Scan for the cell matching the given text and deliver its (X, Y) coordinate at center. 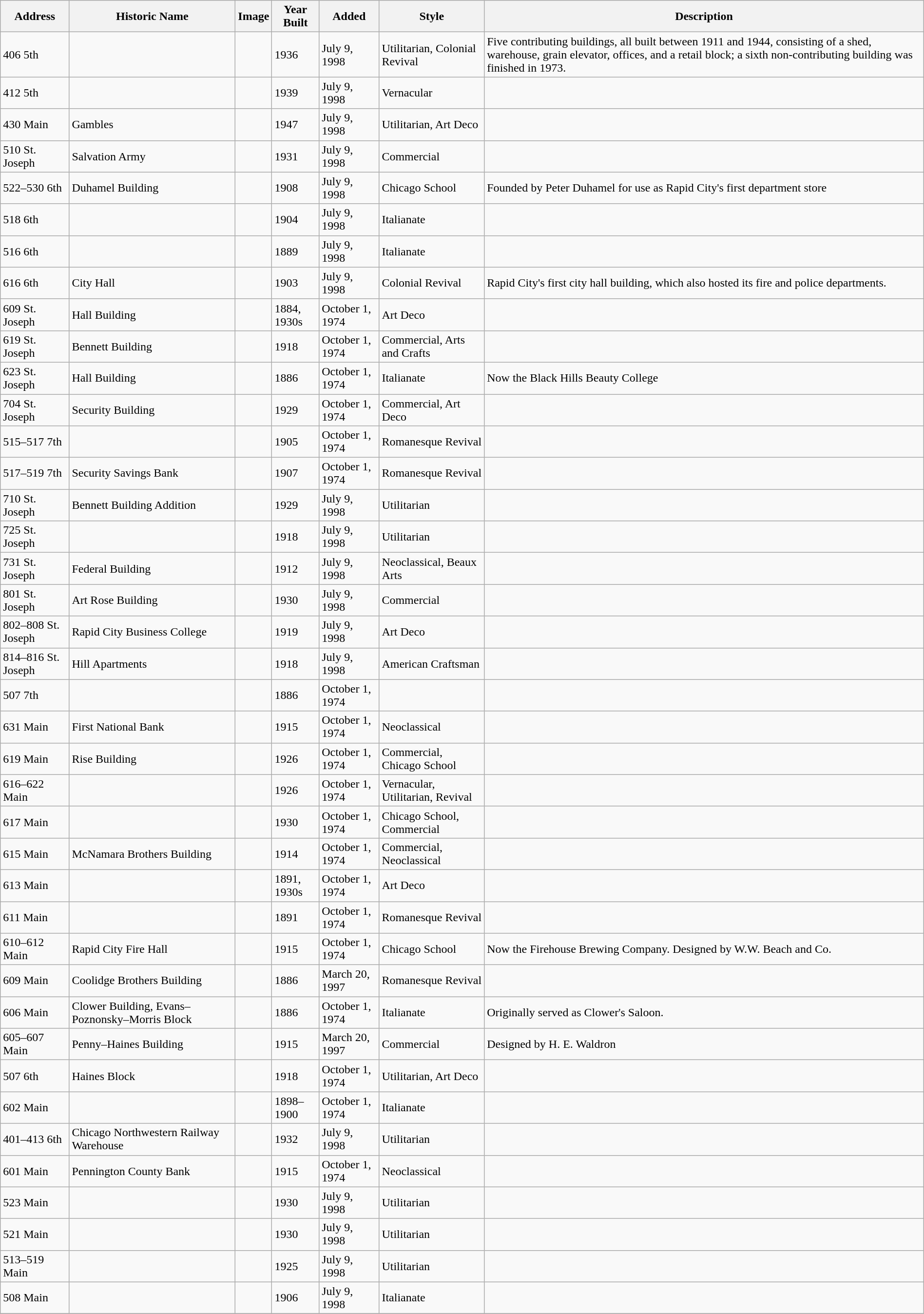
522–530 6th (35, 188)
Rise Building (152, 758)
605–607 Main (35, 1044)
Haines Block (152, 1076)
American Craftsman (432, 664)
Coolidge Brothers Building (152, 981)
601 Main (35, 1171)
Federal Building (152, 568)
Historic Name (152, 17)
619 Main (35, 758)
401–413 6th (35, 1140)
Vernacular (432, 93)
616–622 Main (35, 791)
610–612 Main (35, 949)
Style (432, 17)
Neoclassical, Beaux Arts (432, 568)
Commercial, Arts and Crafts (432, 346)
1939 (295, 93)
631 Main (35, 727)
704 St. Joseph (35, 409)
Rapid City Business College (152, 632)
Chicago School, Commercial (432, 822)
1914 (295, 854)
1891 (295, 917)
Address (35, 17)
611 Main (35, 917)
802–808 St. Joseph (35, 632)
Gambles (152, 125)
616 6th (35, 283)
Rapid City Fire Hall (152, 949)
First National Bank (152, 727)
Originally served as Clower's Saloon. (704, 1013)
602 Main (35, 1107)
Year Built (295, 17)
1931 (295, 156)
Bennett Building (152, 346)
Rapid City's first city hall building, which also hosted its fire and police departments. (704, 283)
513–519 Main (35, 1266)
1905 (295, 442)
507 6th (35, 1076)
510 St. Joseph (35, 156)
814–816 St. Joseph (35, 664)
515–517 7th (35, 442)
1889 (295, 251)
Penny–Haines Building (152, 1044)
1919 (295, 632)
623 St. Joseph (35, 378)
617 Main (35, 822)
430 Main (35, 125)
Chicago Northwestern Railway Warehouse (152, 1140)
Colonial Revival (432, 283)
609 Main (35, 981)
Hill Apartments (152, 664)
619 St. Joseph (35, 346)
731 St. Joseph (35, 568)
710 St. Joseph (35, 505)
1903 (295, 283)
Security Savings Bank (152, 474)
1936 (295, 55)
517–519 7th (35, 474)
Designed by H. E. Waldron (704, 1044)
1912 (295, 568)
Now the Firehouse Brewing Company. Designed by W.W. Beach and Co. (704, 949)
Duhamel Building (152, 188)
518 6th (35, 219)
516 6th (35, 251)
1898–1900 (295, 1107)
1884, 1930s (295, 315)
Commercial, Neoclassical (432, 854)
412 5th (35, 93)
508 Main (35, 1297)
Description (704, 17)
Bennett Building Addition (152, 505)
Utilitarian, Colonial Revival (432, 55)
1907 (295, 474)
1947 (295, 125)
1908 (295, 188)
Security Building (152, 409)
613 Main (35, 885)
Art Rose Building (152, 600)
Founded by Peter Duhamel for use as Rapid City's first department store (704, 188)
1891, 1930s (295, 885)
521 Main (35, 1234)
Now the Black Hills Beauty College (704, 378)
725 St. Joseph (35, 537)
406 5th (35, 55)
507 7th (35, 695)
McNamara Brothers Building (152, 854)
City Hall (152, 283)
1925 (295, 1266)
1906 (295, 1297)
606 Main (35, 1013)
Image (253, 17)
Salvation Army (152, 156)
615 Main (35, 854)
Vernacular, Utilitarian, Revival (432, 791)
609 St. Joseph (35, 315)
801 St. Joseph (35, 600)
Commercial, Art Deco (432, 409)
1904 (295, 219)
Added (349, 17)
523 Main (35, 1203)
1932 (295, 1140)
Clower Building, Evans–Poznonsky–Morris Block (152, 1013)
Pennington County Bank (152, 1171)
Commercial, Chicago School (432, 758)
